Return (X, Y) of the center of cell containing provided text 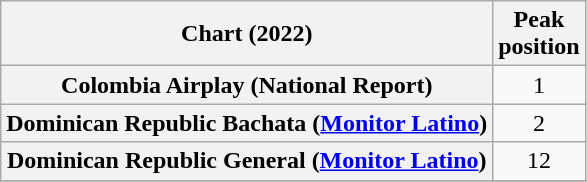
Chart (2022) (247, 34)
1 (539, 85)
Dominican Republic General (Monitor Latino) (247, 161)
Dominican Republic Bachata (Monitor Latino) (247, 123)
Peakposition (539, 34)
Colombia Airplay (National Report) (247, 85)
2 (539, 123)
12 (539, 161)
